Pinpoint the cell where the given text exists, returning its (X, Y) midpoint coordinate. 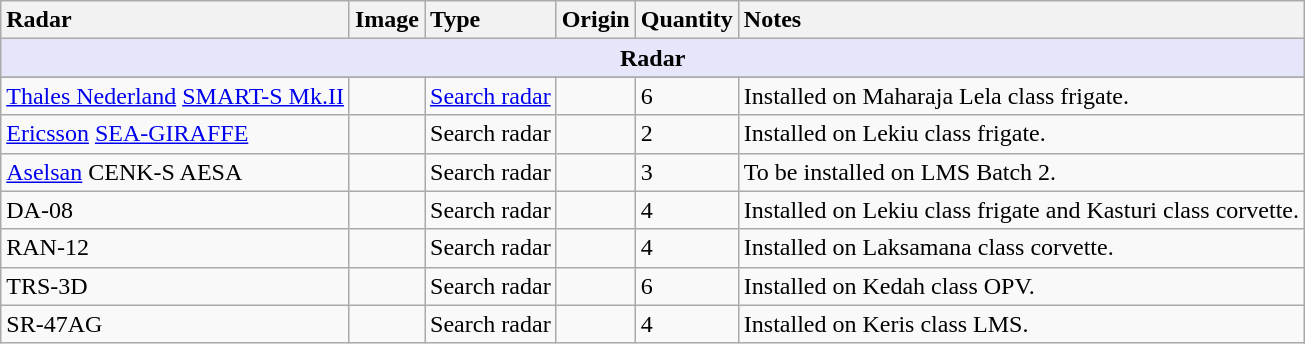
Origin (596, 20)
Notes (1021, 20)
SR-47AG (176, 324)
Installed on Kedah class OPV. (1021, 286)
Installed on Lekiu class frigate and Kasturi class corvette. (1021, 210)
Type (490, 20)
DA-08 (176, 210)
Ericsson SEA-GIRAFFE (176, 134)
Quantity (686, 20)
Installed on Keris class LMS. (1021, 324)
Aselsan CENK-S AESA (176, 172)
Installed on Lekiu class frigate. (1021, 134)
Installed on Laksamana class corvette. (1021, 248)
3 (686, 172)
Installed on Maharaja Lela class frigate. (1021, 96)
Image (386, 20)
To be installed on LMS Batch 2. (1021, 172)
Thales Nederland SMART-S Mk.II (176, 96)
2 (686, 134)
RAN-12 (176, 248)
TRS-3D (176, 286)
